Identify which cell holds the provided text, then report its (x, y) central coordinate. 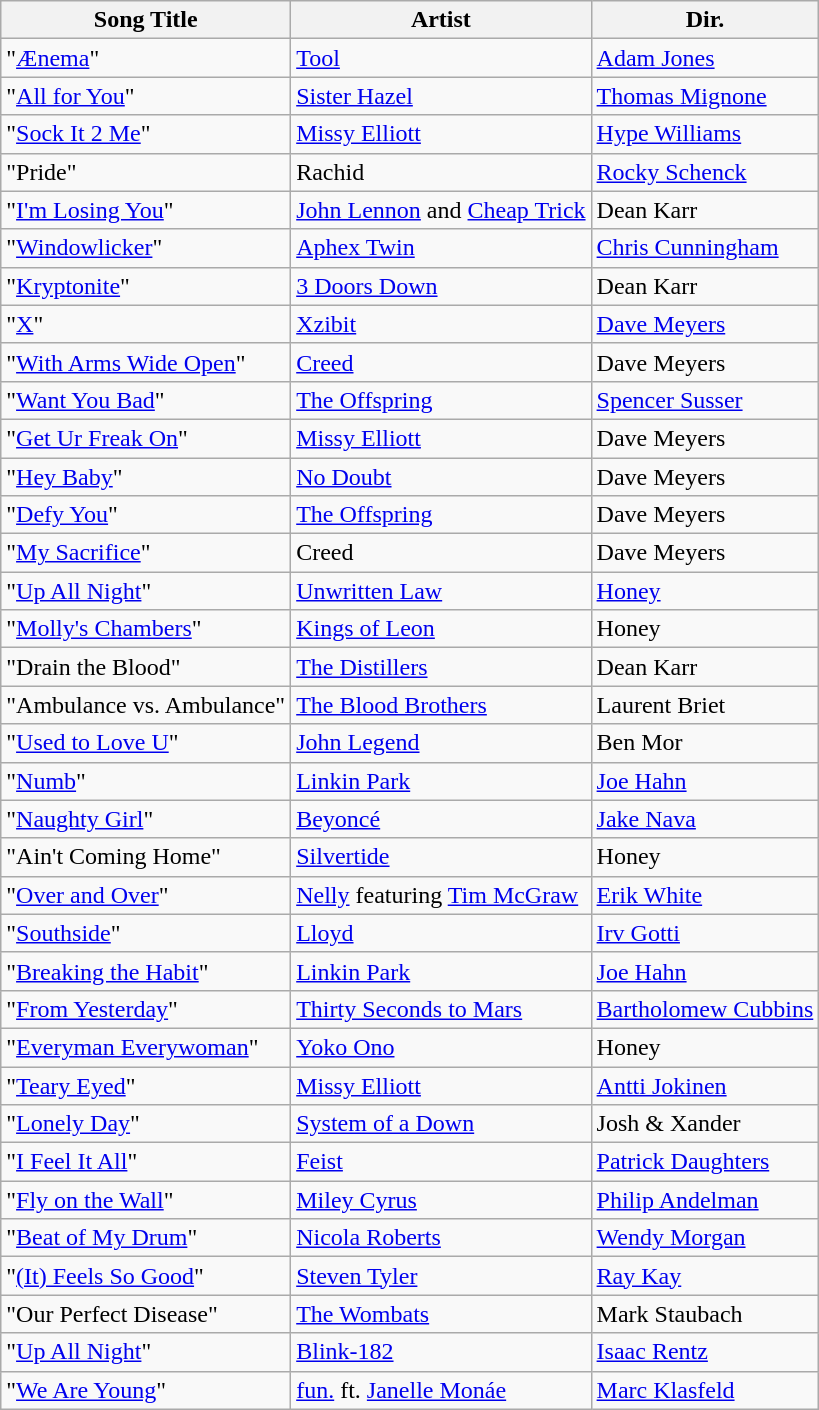
Spencer Susser (705, 400)
"Numb" (146, 781)
Bartholomew Cubbins (705, 1009)
"Kryptonite" (146, 286)
The Blood Brothers (441, 705)
Tool (441, 58)
"With Arms Wide Open" (146, 362)
"Beat of My Drum" (146, 1238)
"I Feel It All" (146, 1162)
Hype Williams (705, 134)
Jake Nava (705, 819)
Rocky Schenck (705, 172)
"X" (146, 324)
Marc Klasfeld (705, 1390)
Thomas Mignone (705, 96)
"Over and Over" (146, 895)
"Teary Eyed" (146, 1085)
"Defy You" (146, 515)
"Southside" (146, 933)
Laurent Briet (705, 705)
The Distillers (441, 667)
"Breaking the Habit" (146, 971)
"I'm Losing You" (146, 210)
Erik White (705, 895)
"Ænema" (146, 58)
"Our Perfect Disease" (146, 1314)
Yoko Ono (441, 1047)
The Wombats (441, 1314)
"All for You" (146, 96)
3 Doors Down (441, 286)
John Lennon and Cheap Trick (441, 210)
"Fly on the Wall" (146, 1200)
Nelly featuring Tim McGraw (441, 895)
"Drain the Blood" (146, 667)
"My Sacrifice" (146, 553)
No Doubt (441, 477)
Thirty Seconds to Mars (441, 1009)
"Get Ur Freak On" (146, 438)
"Ain't Coming Home" (146, 857)
Adam Jones (705, 58)
"Hey Baby" (146, 477)
Artist (441, 20)
Rachid (441, 172)
"(It) Feels So Good" (146, 1276)
"Ambulance vs. Ambulance" (146, 705)
Isaac Rentz (705, 1352)
Dir. (705, 20)
Silvertide (441, 857)
Patrick Daughters (705, 1162)
Beyoncé (441, 819)
Chris Cunningham (705, 248)
"Want You Bad" (146, 400)
Kings of Leon (441, 629)
"Everyman Everywoman" (146, 1047)
"Used to Love U" (146, 743)
Xzibit (441, 324)
Irv Gotti (705, 933)
fun. ft. Janelle Monáe (441, 1390)
Sister Hazel (441, 96)
Mark Staubach (705, 1314)
Nicola Roberts (441, 1238)
"Sock It 2 Me" (146, 134)
Lloyd (441, 933)
Philip Andelman (705, 1200)
Unwritten Law (441, 591)
"From Yesterday" (146, 1009)
Blink-182 (441, 1352)
"Windowlicker" (146, 248)
Steven Tyler (441, 1276)
Wendy Morgan (705, 1238)
"Molly's Chambers" (146, 629)
Antti Jokinen (705, 1085)
"Pride" (146, 172)
Aphex Twin (441, 248)
Ben Mor (705, 743)
Song Title (146, 20)
Ray Kay (705, 1276)
"We Are Young" (146, 1390)
Feist (441, 1162)
"Lonely Day" (146, 1124)
"Naughty Girl" (146, 819)
System of a Down (441, 1124)
Josh & Xander (705, 1124)
Miley Cyrus (441, 1200)
John Legend (441, 743)
